Find where the given text appears and provide that cell's center as (X, Y) coordinate. 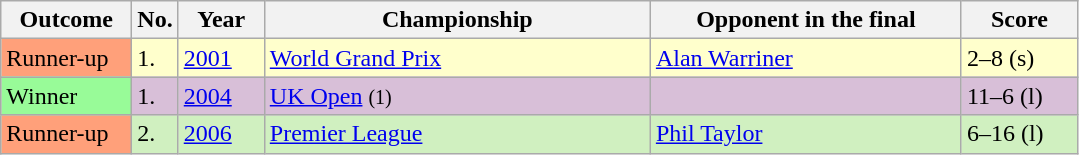
Opponent in the final (806, 20)
Alan Warriner (806, 58)
2004 (221, 96)
Score (1019, 20)
World Grand Prix (457, 58)
2–8 (s) (1019, 58)
Outcome (66, 20)
Winner (66, 96)
11–6 (l) (1019, 96)
Year (221, 20)
6–16 (l) (1019, 134)
2006 (221, 134)
Phil Taylor (806, 134)
UK Open (1) (457, 96)
2. (155, 134)
Premier League (457, 134)
Championship (457, 20)
No. (155, 20)
2001 (221, 58)
